Return [X, Y] of the center of cell containing provided text 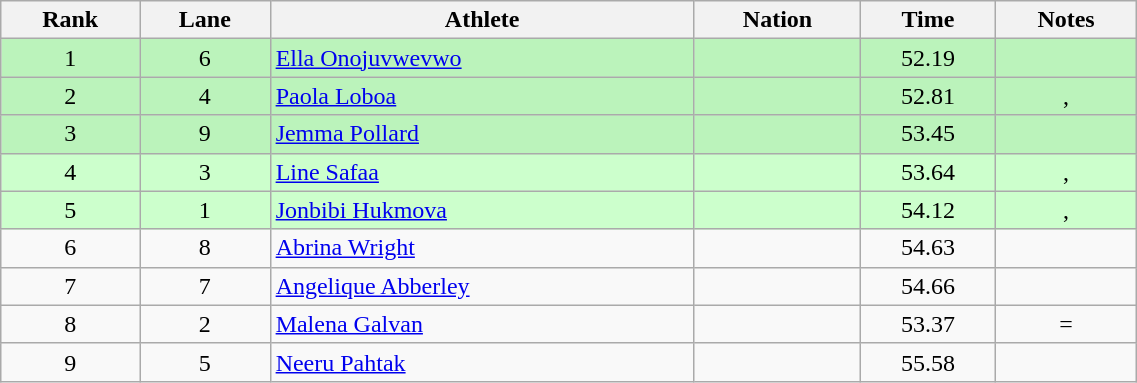
= [1066, 324]
53.45 [928, 134]
53.37 [928, 324]
55.58 [928, 362]
Notes [1066, 20]
Abrina Wright [482, 248]
54.66 [928, 286]
Jemma Pollard [482, 134]
Malena Galvan [482, 324]
Paola Loboa [482, 96]
Athlete [482, 20]
Neeru Pahtak [482, 362]
Time [928, 20]
Nation [777, 20]
Jonbibi Hukmova [482, 210]
Rank [70, 20]
52.19 [928, 58]
Lane [205, 20]
Ella Onojuvwevwo [482, 58]
Angelique Abberley [482, 286]
54.12 [928, 210]
54.63 [928, 248]
53.64 [928, 172]
52.81 [928, 96]
Line Safaa [482, 172]
